Scan for the cell matching the given text and deliver its [X, Y] coordinate at center. 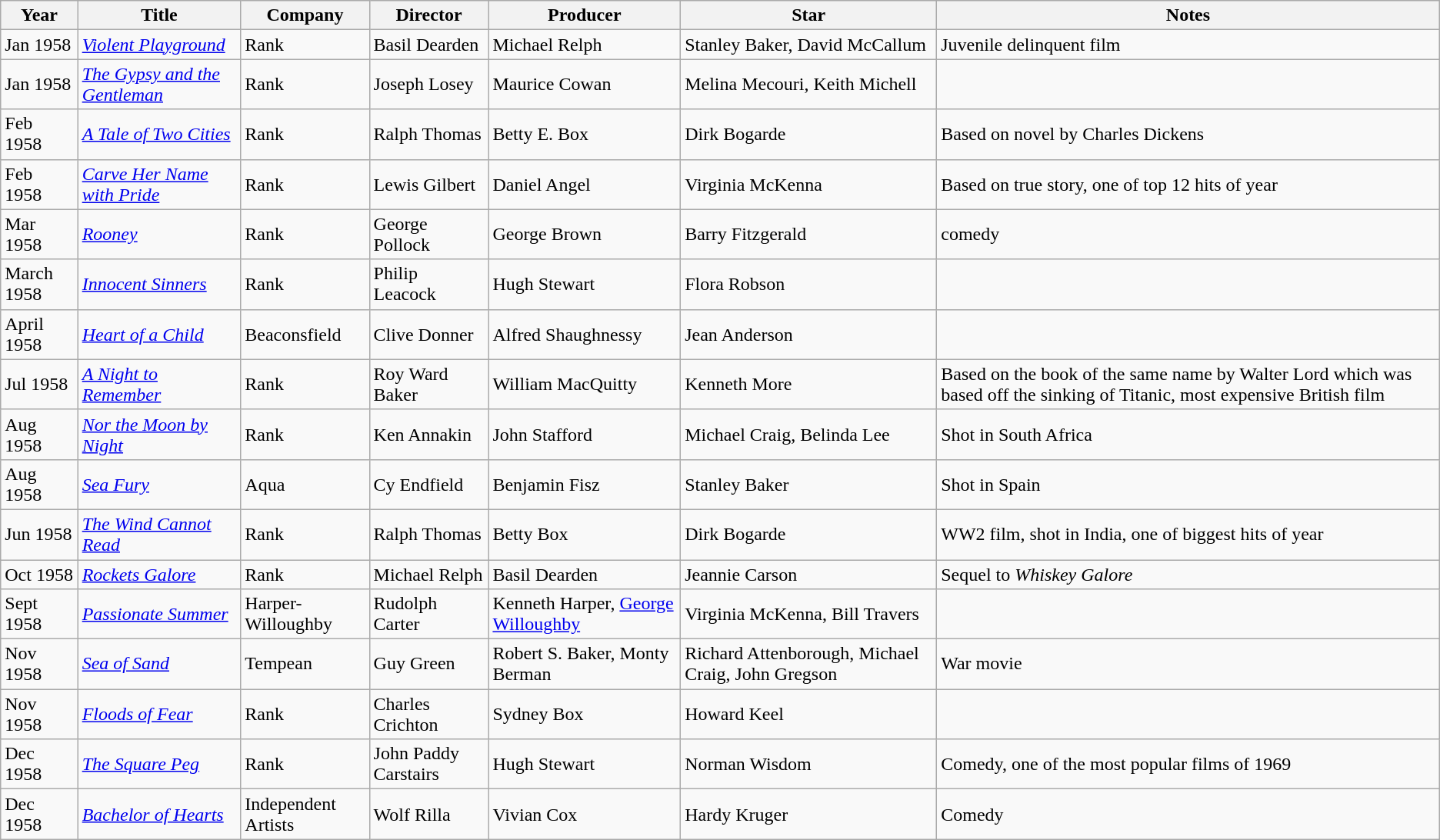
Virginia McKenna, Bill Travers [809, 614]
Juvenile delinquent film [1188, 45]
Oct 1958 [39, 575]
War movie [1188, 665]
William MacQuitty [585, 385]
Michael Craig, Belinda Lee [809, 434]
Robert S. Baker, Monty Berman [585, 665]
Carve Her Name with Pride [159, 185]
Stanley Baker, David McCallum [809, 45]
Ken Annakin [429, 434]
Jeannie Carson [809, 575]
Norman Wisdom [809, 765]
Company [305, 15]
Based on novel by Charles Dickens [1188, 134]
Sydney Box [585, 714]
Comedy, one of the most popular films of 1969 [1188, 765]
Bachelor of Hearts [159, 814]
comedy [1188, 234]
March 1958 [39, 285]
Sept 1958 [39, 614]
Stanley Baker [809, 485]
Wolf Rilla [429, 814]
Jul 1958 [39, 385]
Hardy Kruger [809, 814]
A Night to Remember [159, 385]
Mar 1958 [39, 234]
Shot in South Africa [1188, 434]
Director [429, 15]
Daniel Angel [585, 185]
Lewis Gilbert [429, 185]
Sea of Sand [159, 665]
Independent Artists [305, 814]
Year [39, 15]
A Tale of Two Cities [159, 134]
Richard Attenborough, Michael Craig, John Gregson [809, 665]
Sea Fury [159, 485]
Heart of a Child [159, 334]
The Gypsy and the Gentleman [159, 85]
George Pollock [429, 234]
Star [809, 15]
Nor the Moon by Night [159, 434]
Beaconsfield [305, 334]
Flora Robson [809, 285]
Clive Donner [429, 334]
The Square Peg [159, 765]
John Paddy Carstairs [429, 765]
Violent Playground [159, 45]
April 1958 [39, 334]
Producer [585, 15]
Jean Anderson [809, 334]
Jun 1958 [39, 534]
Roy Ward Baker [429, 385]
Melina Mecouri, Keith Michell [809, 85]
Based on true story, one of top 12 hits of year [1188, 185]
George Brown [585, 234]
Cy Endfield [429, 485]
Betty E. Box [585, 134]
Comedy [1188, 814]
Joseph Losey [429, 85]
Kenneth More [809, 385]
Based on the book of the same name by Walter Lord which was based off the sinking of Titanic, most expensive British film [1188, 385]
Innocent Sinners [159, 285]
Kenneth Harper, George Willoughby [585, 614]
Floods of Fear [159, 714]
Title [159, 15]
Guy Green [429, 665]
Barry Fitzgerald [809, 234]
Vivian Cox [585, 814]
Passionate Summer [159, 614]
Rooney [159, 234]
Notes [1188, 15]
The Wind Cannot Read [159, 534]
John Stafford [585, 434]
Rockets Galore [159, 575]
Charles Crichton [429, 714]
Shot in Spain [1188, 485]
Harper-Willoughby [305, 614]
Virginia McKenna [809, 185]
Aqua [305, 485]
WW2 film, shot in India, one of biggest hits of year [1188, 534]
Philip Leacock [429, 285]
Sequel to Whiskey Galore [1188, 575]
Benjamin Fisz [585, 485]
Alfred Shaughnessy [585, 334]
Tempean [305, 665]
Howard Keel [809, 714]
Betty Box [585, 534]
Maurice Cowan [585, 85]
Rudolph Carter [429, 614]
